Determine the [X, Y] coordinate at the center of the cell enclosing the given text.  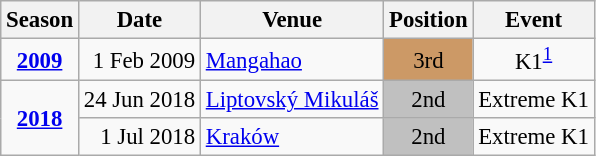
Date [139, 20]
K11 [534, 60]
24 Jun 2018 [139, 100]
Season [40, 20]
Position [428, 20]
Venue [292, 20]
1 Feb 2009 [139, 60]
Kraków [292, 137]
Mangahao [292, 60]
3rd [428, 60]
2009 [40, 60]
Event [534, 20]
2018 [40, 118]
1 Jul 2018 [139, 137]
Liptovský Mikuláš [292, 100]
